Find where the given text appears and provide that cell's center as (x, y) coordinate. 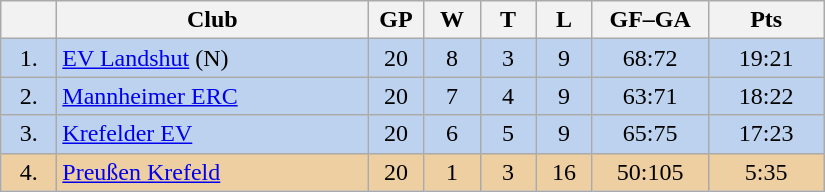
EV Landshut (N) (212, 58)
7 (452, 96)
19:21 (766, 58)
2. (29, 96)
5:35 (766, 172)
Preußen Krefeld (212, 172)
63:71 (650, 96)
Pts (766, 20)
18:22 (766, 96)
L (564, 20)
1. (29, 58)
Club (212, 20)
4. (29, 172)
3. (29, 134)
50:105 (650, 172)
68:72 (650, 58)
GF–GA (650, 20)
16 (564, 172)
Krefelder EV (212, 134)
W (452, 20)
17:23 (766, 134)
1 (452, 172)
GP (396, 20)
6 (452, 134)
65:75 (650, 134)
4 (508, 96)
Mannheimer ERC (212, 96)
5 (508, 134)
8 (452, 58)
T (508, 20)
